Identify which cell holds the provided text, then report its (x, y) central coordinate. 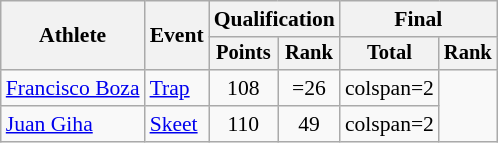
Final (418, 19)
Event (177, 36)
Skeet (177, 124)
49 (309, 124)
Points (244, 54)
108 (244, 88)
Juan Giha (73, 124)
=26 (309, 88)
Total (390, 54)
Qualification (274, 19)
Athlete (73, 36)
110 (244, 124)
Francisco Boza (73, 88)
Trap (177, 88)
